Return the [x, y] coordinate for the center point of the cell that contains the specified text.  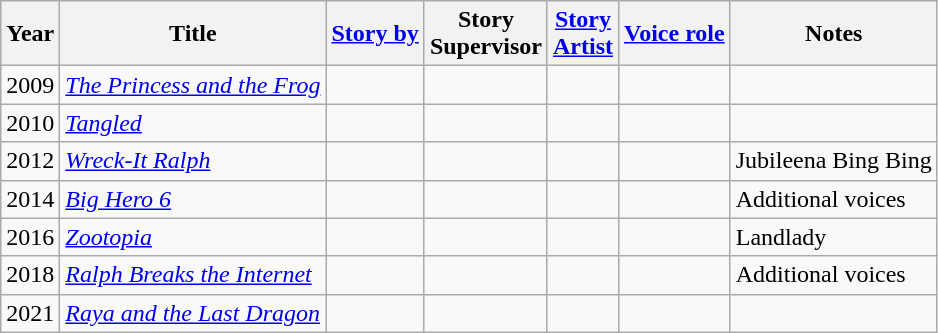
Wreck-It Ralph [193, 161]
Zootopia [193, 237]
2009 [30, 85]
2018 [30, 275]
Big Hero 6 [193, 199]
2010 [30, 123]
Ralph Breaks the Internet [193, 275]
Jubileena Bing Bing [834, 161]
Story by [375, 34]
Raya and the Last Dragon [193, 313]
Title [193, 34]
The Princess and the Frog [193, 85]
2021 [30, 313]
Year [30, 34]
2016 [30, 237]
StoryArtist [582, 34]
Notes [834, 34]
2012 [30, 161]
Tangled [193, 123]
StorySupervisor [486, 34]
Landlady [834, 237]
2014 [30, 199]
Voice role [674, 34]
